Provide the (x, y) coordinate of the cell's center where the given text is located.  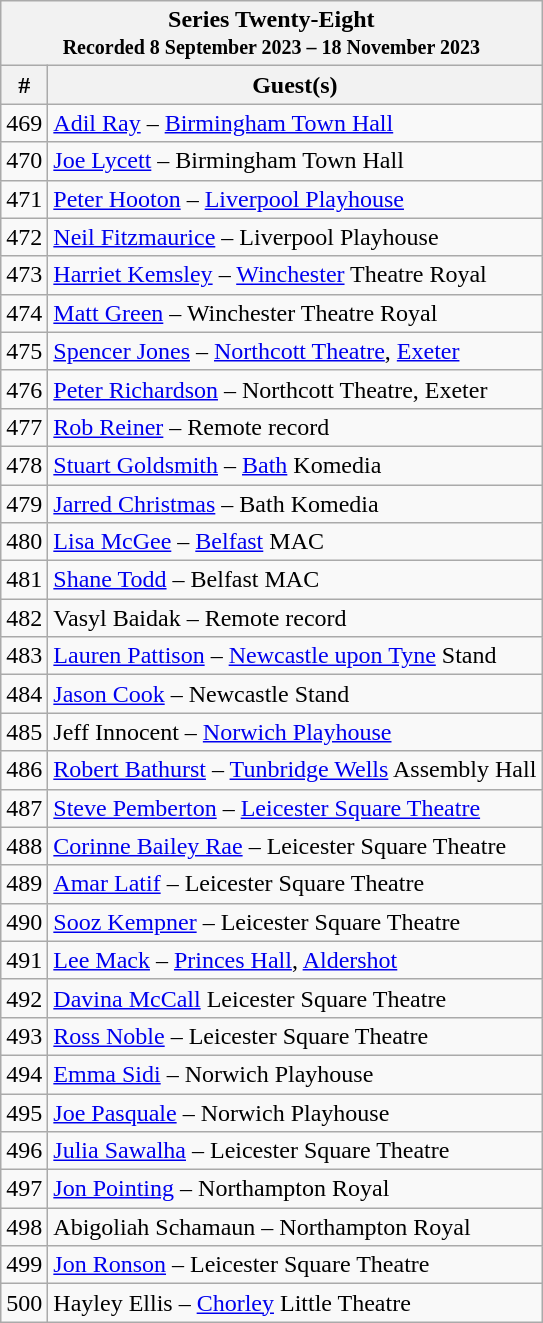
Hayley Ellis – Chorley Little Theatre (295, 1303)
490 (24, 922)
Spencer Jones – Northcott Theatre, Exeter (295, 351)
472 (24, 237)
Abigoliah Schamaun – Northampton Royal (295, 1227)
478 (24, 465)
473 (24, 275)
489 (24, 884)
476 (24, 389)
482 (24, 618)
474 (24, 313)
496 (24, 1151)
Shane Todd – Belfast MAC (295, 580)
Emma Sidi – Norwich Playhouse (295, 1074)
Harriet Kemsley – Winchester Theatre Royal (295, 275)
Joe Pasquale – Norwich Playhouse (295, 1113)
Ross Noble – Leicester Square Theatre (295, 1036)
Jason Cook – Newcastle Stand (295, 694)
Davina McCall Leicester Square Theatre (295, 998)
Lee Mack – Princes Hall, Aldershot (295, 960)
Jon Ronson – Leicester Square Theatre (295, 1265)
487 (24, 808)
Rob Reiner – Remote record (295, 427)
Robert Bathurst – Tunbridge Wells Assembly Hall (295, 770)
469 (24, 123)
Lauren Pattison – Newcastle upon Tyne Stand (295, 656)
486 (24, 770)
Jeff Innocent – Norwich Playhouse (295, 732)
477 (24, 427)
# (24, 85)
470 (24, 161)
500 (24, 1303)
Lisa McGee – Belfast MAC (295, 542)
495 (24, 1113)
491 (24, 960)
480 (24, 542)
498 (24, 1227)
Julia Sawalha – Leicester Square Theatre (295, 1151)
Joe Lycett – Birmingham Town Hall (295, 161)
483 (24, 656)
479 (24, 503)
493 (24, 1036)
471 (24, 199)
Jarred Christmas – Bath Komedia (295, 503)
492 (24, 998)
Stuart Goldsmith – Bath Komedia (295, 465)
Peter Richardson – Northcott Theatre, Exeter (295, 389)
Peter Hooton – Liverpool Playhouse (295, 199)
Amar Latif – Leicester Square Theatre (295, 884)
494 (24, 1074)
488 (24, 846)
Adil Ray – Birmingham Town Hall (295, 123)
Series Twenty-EightRecorded 8 September 2023 – 18 November 2023 (272, 34)
Vasyl Baidak – Remote record (295, 618)
484 (24, 694)
Matt Green – Winchester Theatre Royal (295, 313)
497 (24, 1189)
Guest(s) (295, 85)
Corinne Bailey Rae – Leicester Square Theatre (295, 846)
499 (24, 1265)
485 (24, 732)
475 (24, 351)
Jon Pointing – Northampton Royal (295, 1189)
Steve Pemberton – Leicester Square Theatre (295, 808)
Sooz Kempner – Leicester Square Theatre (295, 922)
481 (24, 580)
Neil Fitzmaurice – Liverpool Playhouse (295, 237)
